Pinpoint the cell where the given text exists, returning its [x, y] midpoint coordinate. 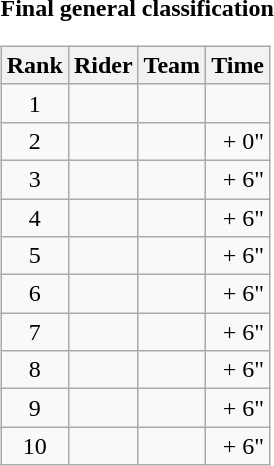
5 [34, 256]
6 [34, 294]
Rider [103, 65]
Team [172, 65]
1 [34, 103]
7 [34, 332]
9 [34, 408]
2 [34, 141]
4 [34, 217]
Time [238, 65]
+ 0" [238, 141]
Rank [34, 65]
3 [34, 179]
10 [34, 446]
8 [34, 370]
